Return [X, Y] of the center of cell containing provided text 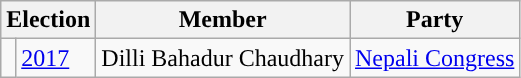
Member [223, 20]
2017 [56, 58]
Party [435, 20]
Dilli Bahadur Chaudhary [223, 58]
Election [48, 20]
Nepali Congress [435, 58]
